Find where the given text appears and provide that cell's center as (x, y) coordinate. 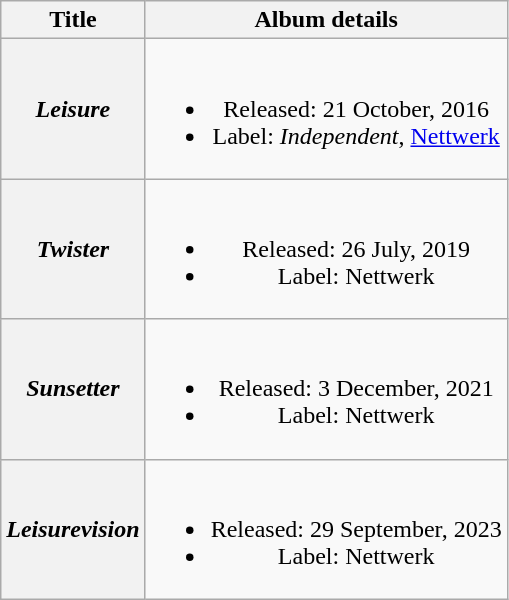
Released: 26 July, 2019Label: Nettwerk (326, 249)
Title (73, 20)
Leisurevision (73, 529)
Sunsetter (73, 389)
Album details (326, 20)
Released: 21 October, 2016Label: Independent, Nettwerk (326, 109)
Released: 3 December, 2021Label: Nettwerk (326, 389)
Leisure (73, 109)
Twister (73, 249)
Released: 29 September, 2023Label: Nettwerk (326, 529)
